Return [X, Y] of the center of cell containing provided text 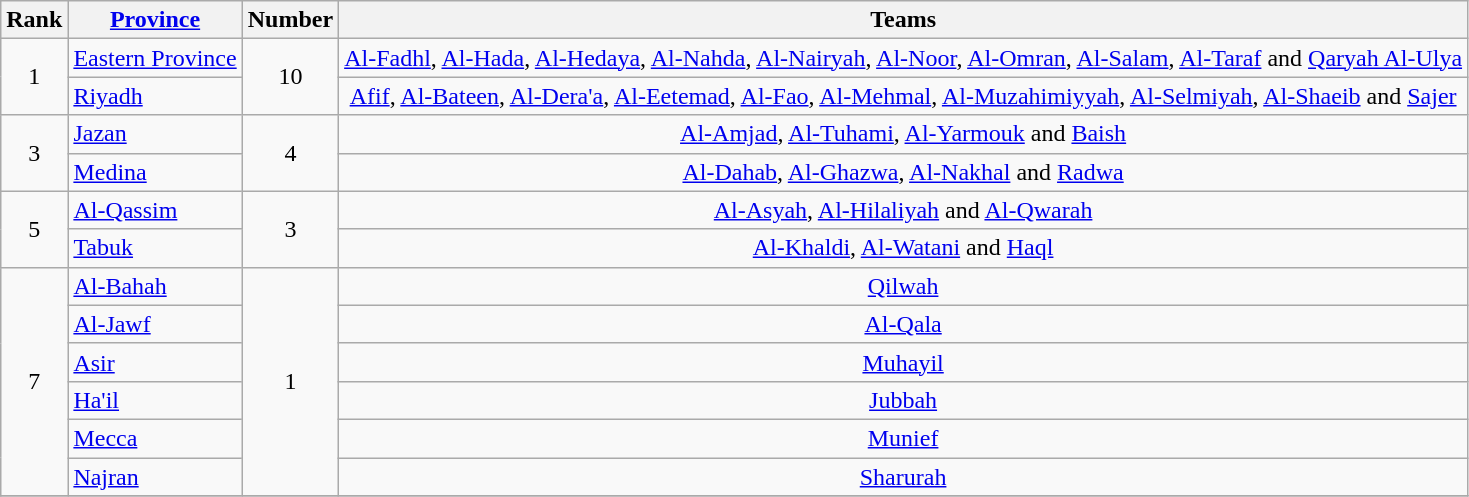
Teams [904, 20]
Al-Asyah, Al-Hilaliyah and Al-Qwarah [904, 210]
Muhayil [904, 362]
Sharurah [904, 477]
Al-Fadhl, Al-Hada, Al-Hedaya, Al-Nahda, Al-Nairyah, Al-Noor, Al-Omran, Al-Salam, Al-Taraf and Qaryah Al-Ulya [904, 58]
5 [34, 229]
Eastern Province [155, 58]
Al-Amjad, Al-Tuhami, Al-Yarmouk and Baish [904, 134]
Najran [155, 477]
Number [290, 20]
Jazan [155, 134]
Province [155, 20]
Afif, Al-Bateen, Al-Dera'a, Al-Eetemad, Al-Fao, Al-Mehmal, Al-Muzahimiyyah, Al-Selmiyah, Al-Shaeib and Sajer [904, 96]
Al-Bahah [155, 286]
Al-Khaldi, Al-Watani and Haql [904, 248]
4 [290, 153]
Riyadh [155, 96]
10 [290, 77]
Rank [34, 20]
Al-Qala [904, 324]
Al-Dahab, Al-Ghazwa, Al-Nakhal and Radwa [904, 172]
Qilwah [904, 286]
Munief [904, 438]
Jubbah [904, 400]
Al-Qassim [155, 210]
Tabuk [155, 248]
Al-Jawf [155, 324]
Mecca [155, 438]
Medina [155, 172]
7 [34, 381]
Asir [155, 362]
Ha'il [155, 400]
